Output the (X, Y) coordinate of the center of the cell containing the given text.  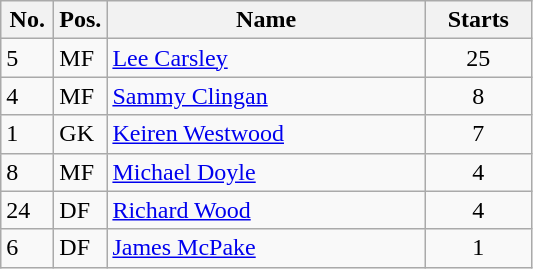
24 (28, 210)
Lee Carsley (266, 58)
Richard Wood (266, 210)
Michael Doyle (266, 172)
James McPake (266, 248)
6 (28, 248)
GK (80, 134)
No. (28, 20)
5 (28, 58)
Starts (478, 20)
25 (478, 58)
Keiren Westwood (266, 134)
Pos. (80, 20)
Sammy Clingan (266, 96)
7 (478, 134)
Name (266, 20)
